Provide the (X, Y) coordinate of the cell's center where the given text is located.  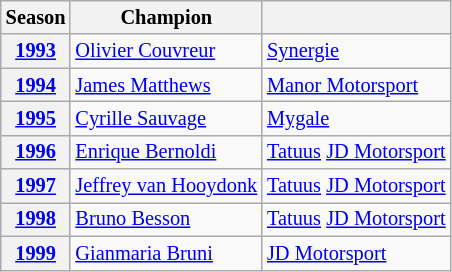
1996 (36, 152)
Bruno Besson (166, 219)
James Matthews (166, 85)
Gianmaria Bruni (166, 253)
1998 (36, 219)
Enrique Bernoldi (166, 152)
Jeffrey van Hooydonk (166, 186)
1999 (36, 253)
1994 (36, 85)
Synergie (356, 51)
1995 (36, 118)
Champion (166, 17)
Manor Motorsport (356, 85)
Olivier Couvreur (166, 51)
Season (36, 17)
JD Motorsport (356, 253)
Mygale (356, 118)
1993 (36, 51)
1997 (36, 186)
Cyrille Sauvage (166, 118)
